Scan for the cell matching the given text and deliver its (X, Y) coordinate at center. 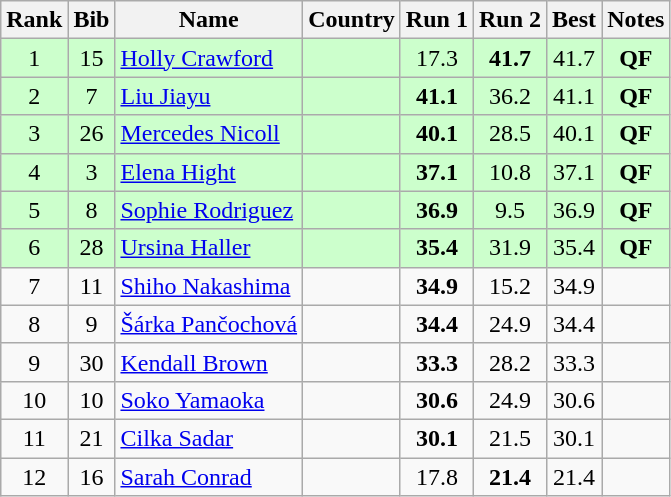
Soko Yamaoka (209, 400)
5 (34, 210)
28 (92, 248)
Best (574, 20)
Mercedes Nicoll (209, 134)
2 (34, 96)
30 (92, 362)
16 (92, 477)
Sophie Rodriguez (209, 210)
Run 2 (510, 20)
9.5 (510, 210)
Shiho Nakashima (209, 286)
12 (34, 477)
Name (209, 20)
Elena Hight (209, 172)
26 (92, 134)
15 (92, 58)
28.2 (510, 362)
Ursina Haller (209, 248)
Bib (92, 20)
Notes (636, 20)
4 (34, 172)
21.5 (510, 438)
Sarah Conrad (209, 477)
17.3 (436, 58)
Country (352, 20)
21 (92, 438)
Holly Crawford (209, 58)
36.2 (510, 96)
17.8 (436, 477)
28.5 (510, 134)
31.9 (510, 248)
Kendall Brown (209, 362)
6 (34, 248)
10.8 (510, 172)
Run 1 (436, 20)
Šárka Pančochová (209, 324)
15.2 (510, 286)
Rank (34, 20)
Liu Jiayu (209, 96)
Cilka Sadar (209, 438)
1 (34, 58)
